Find where the given text appears and provide that cell's center as [x, y] coordinate. 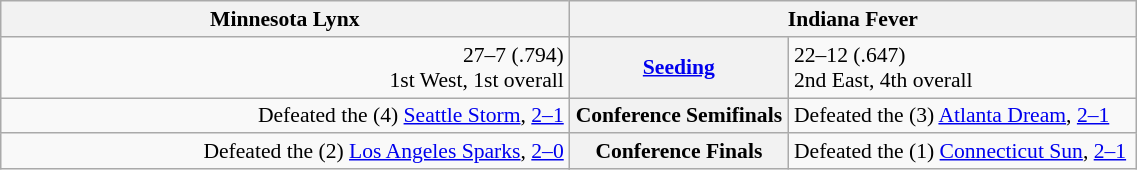
Defeated the (1) Connecticut Sun, 2–1 [963, 152]
Defeated the (3) Atlanta Dream, 2–1 [963, 116]
Conference Semifinals [679, 116]
Conference Finals [679, 152]
22–12 (.647) 2nd East, 4th overall [963, 68]
Seeding [679, 68]
27–7 (.794) 1st West, 1st overall [285, 68]
Defeated the (4) Seattle Storm, 2–1 [285, 116]
Indiana Fever [853, 19]
Minnesota Lynx [285, 19]
Defeated the (2) Los Angeles Sparks, 2–0 [285, 152]
